Scan for the cell matching the given text and deliver its (X, Y) coordinate at center. 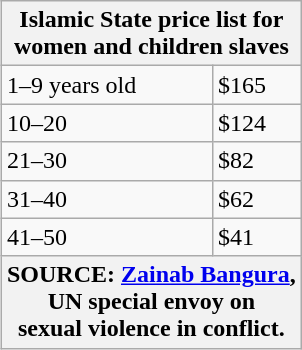
$41 (256, 237)
$82 (256, 161)
10–20 (106, 123)
21–30 (106, 161)
41–50 (106, 237)
1–9 years old (106, 85)
$62 (256, 199)
SOURCE: Zainab Bangura,UN special envoy on sexual violence in conflict. (151, 302)
31–40 (106, 199)
Islamic State price list for women and children slaves (151, 34)
$165 (256, 85)
$124 (256, 123)
